Return the (X, Y) coordinate for the center point of the cell that contains the specified text.  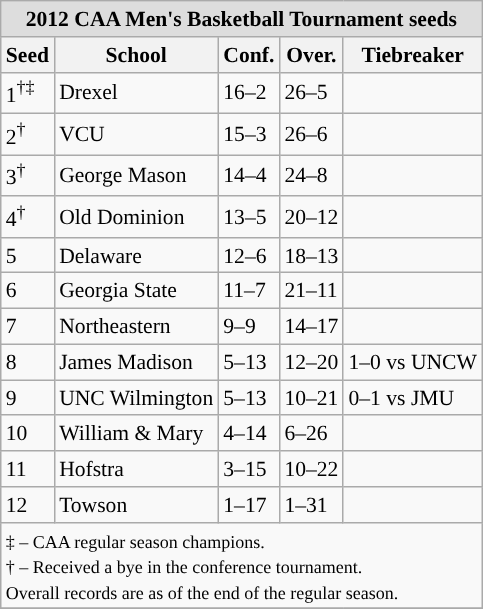
3–15 (248, 469)
26–5 (311, 92)
3† (28, 176)
1–0 vs UNCW (412, 363)
William & Mary (136, 434)
Georgia State (136, 291)
4† (28, 216)
13–5 (248, 216)
Tiebreaker (412, 55)
12 (28, 505)
7 (28, 327)
14–4 (248, 176)
12–6 (248, 256)
Conf. (248, 55)
11 (28, 469)
Seed (28, 55)
Over. (311, 55)
6–26 (311, 434)
1–17 (248, 505)
10–21 (311, 398)
1†‡ (28, 92)
9–9 (248, 327)
Towson (136, 505)
UNC Wilmington (136, 398)
8 (28, 363)
VCU (136, 134)
10–22 (311, 469)
20–12 (311, 216)
School (136, 55)
2† (28, 134)
5 (28, 256)
15–3 (248, 134)
24–8 (311, 176)
12–20 (311, 363)
16–2 (248, 92)
0–1 vs JMU (412, 398)
George Mason (136, 176)
21–11 (311, 291)
2012 CAA Men's Basketball Tournament seeds (242, 19)
1–31 (311, 505)
6 (28, 291)
Delaware (136, 256)
Hofstra (136, 469)
4–14 (248, 434)
11–7 (248, 291)
9 (28, 398)
10 (28, 434)
26–6 (311, 134)
14–17 (311, 327)
Drexel (136, 92)
18–13 (311, 256)
James Madison (136, 363)
Northeastern (136, 327)
Old Dominion (136, 216)
